Search for the cell housing the specified text and yield its [x, y] center coordinate. 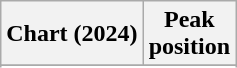
Chart (2024) [72, 34]
Peakposition [189, 34]
